Locate the cell with the specified text and output its [x, y] center coordinate. 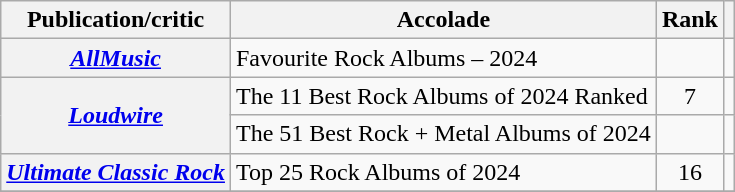
Rank [690, 20]
Loudwire [116, 115]
Favourite Rock Albums – 2024 [443, 58]
The 51 Best Rock + Metal Albums of 2024 [443, 134]
The 11 Best Rock Albums of 2024 Ranked [443, 96]
Publication/critic [116, 20]
AllMusic [116, 58]
16 [690, 172]
Top 25 Rock Albums of 2024 [443, 172]
7 [690, 96]
Ultimate Classic Rock [116, 172]
Accolade [443, 20]
